Search for the cell housing the specified text and yield its [X, Y] center coordinate. 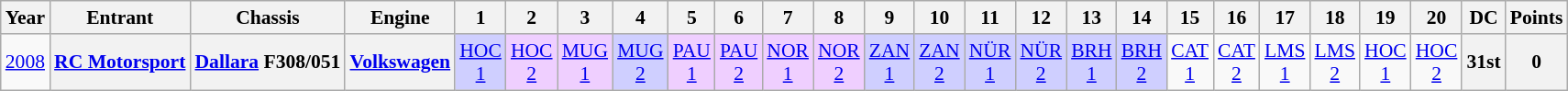
Volkswagen [400, 63]
Entrant [119, 17]
2008 [26, 63]
Engine [400, 17]
8 [839, 17]
MUG1 [585, 63]
CAT2 [1236, 63]
CAT1 [1190, 63]
10 [939, 17]
DC [1484, 17]
MUG2 [640, 63]
3 [585, 17]
20 [1437, 17]
15 [1190, 17]
19 [1386, 17]
16 [1236, 17]
Dallara F308/051 [268, 63]
PAU1 [691, 63]
NÜR1 [990, 63]
NOR2 [839, 63]
LMS1 [1286, 63]
NOR1 [788, 63]
RC Motorsport [119, 63]
7 [788, 17]
Points [1537, 17]
NÜR2 [1041, 63]
11 [990, 17]
1 [480, 17]
2 [532, 17]
BRH2 [1143, 63]
18 [1335, 17]
14 [1143, 17]
LMS2 [1335, 63]
5 [691, 17]
4 [640, 17]
12 [1041, 17]
9 [889, 17]
31st [1484, 63]
0 [1537, 63]
Chassis [268, 17]
BRH1 [1091, 63]
Year [26, 17]
ZAN1 [889, 63]
17 [1286, 17]
ZAN2 [939, 63]
PAU2 [739, 63]
6 [739, 17]
13 [1091, 17]
